From the cell containing the given text, extract its center point as (x, y) coordinate. 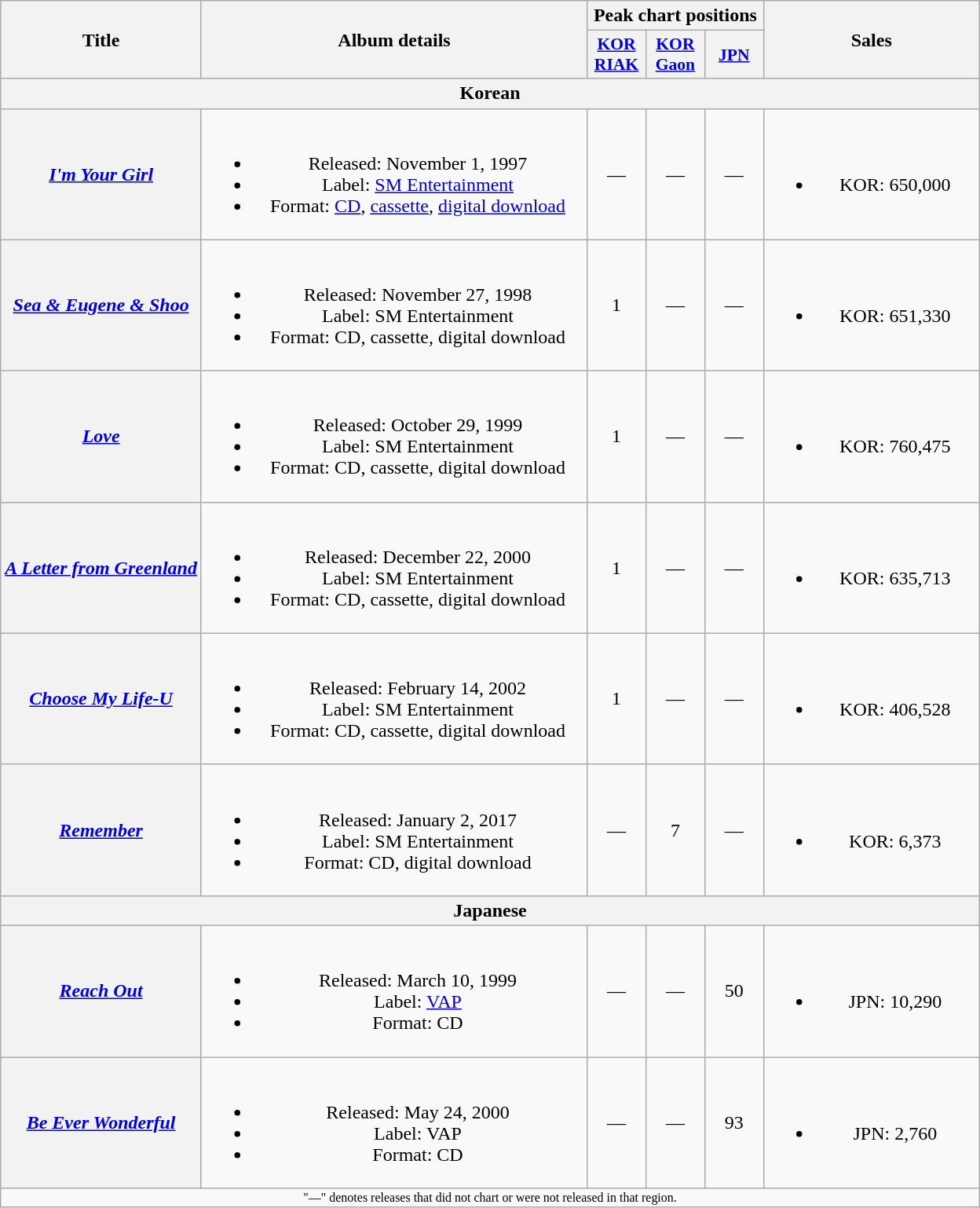
KOR: 760,475 (872, 437)
Released: November 27, 1998Label: SM EntertainmentFormat: CD, cassette, digital download (394, 305)
Released: May 24, 2000Label: VAPFormat: CD (394, 1123)
Love (101, 437)
7 (675, 829)
Be Ever Wonderful (101, 1123)
Japanese (490, 910)
93 (733, 1123)
KOR: 635,713 (872, 567)
Released: November 1, 1997Label: SM EntertainmentFormat: CD, cassette, digital download (394, 174)
Released: October 29, 1999Label: SM EntertainmentFormat: CD, cassette, digital download (394, 437)
KOR: 651,330 (872, 305)
Released: January 2, 2017Label: SM EntertainmentFormat: CD, digital download (394, 829)
Released: March 10, 1999Label: VAPFormat: CD (394, 991)
Title (101, 39)
Korean (490, 93)
A Letter from Greenland (101, 567)
Released: December 22, 2000Label: SM EntertainmentFormat: CD, cassette, digital download (394, 567)
Sea & Eugene & Shoo (101, 305)
Reach Out (101, 991)
Remember (101, 829)
KOR: 6,373 (872, 829)
KOR: 406,528 (872, 699)
50 (733, 991)
JPN: 2,760 (872, 1123)
Peak chart positions (675, 16)
Released: February 14, 2002Label: SM EntertainmentFormat: CD, cassette, digital download (394, 699)
KORRIAK (617, 55)
"—" denotes releases that did not chart or were not released in that region. (490, 1198)
JPN (733, 55)
I'm Your Girl (101, 174)
Choose My Life-U (101, 699)
Sales (872, 39)
JPN: 10,290 (872, 991)
Album details (394, 39)
KOR: 650,000 (872, 174)
KORGaon (675, 55)
